Capture the cell that displays the provided text and extract its [x, y] central coordinate. 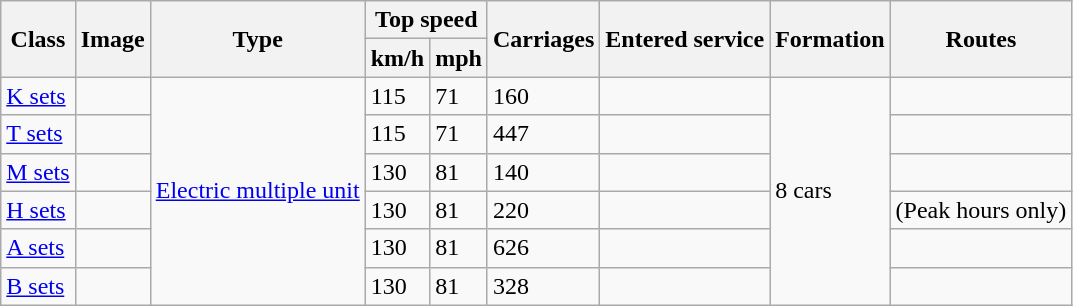
Electric multiple unit [258, 191]
km/h [397, 58]
B sets [38, 286]
M sets [38, 172]
Type [258, 39]
Formation [830, 39]
H sets [38, 210]
Routes [981, 39]
140 [543, 172]
Carriages [543, 39]
160 [543, 96]
K sets [38, 96]
Image [112, 39]
Top speed [426, 20]
A sets [38, 248]
T sets [38, 134]
220 [543, 210]
8 cars [830, 191]
328 [543, 286]
447 [543, 134]
626 [543, 248]
mph [459, 58]
Entered service [685, 39]
(Peak hours only) [981, 210]
Class [38, 39]
